Extract the (X, Y) coordinate from the center of the cell holding the provided text.  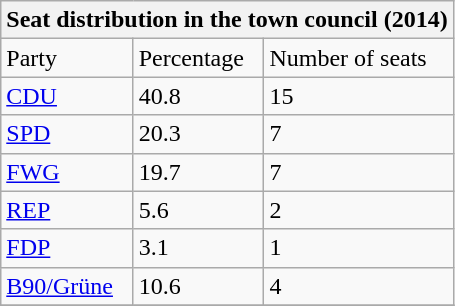
15 (358, 96)
1 (358, 248)
Seat distribution in the town council (2014) (227, 20)
Number of seats (358, 58)
5.6 (198, 210)
FDP (67, 248)
40.8 (198, 96)
20.3 (198, 134)
SPD (67, 134)
19.7 (198, 172)
10.6 (198, 286)
Party (67, 58)
B90/Grüne (67, 286)
Percentage (198, 58)
REP (67, 210)
4 (358, 286)
3.1 (198, 248)
FWG (67, 172)
2 (358, 210)
CDU (67, 96)
